From the cell containing the given text, extract its center point as [X, Y] coordinate. 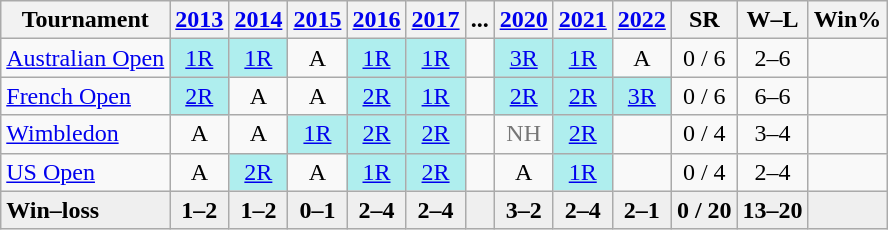
2–1 [642, 210]
Win% [848, 20]
... [480, 20]
2017 [436, 20]
Win–loss [86, 210]
2016 [376, 20]
W–L [772, 20]
2022 [642, 20]
3–2 [524, 210]
NH [524, 134]
SR [704, 20]
Tournament [86, 20]
0–1 [318, 210]
13–20 [772, 210]
0 / 20 [704, 210]
2013 [200, 20]
2021 [582, 20]
6–6 [772, 96]
French Open [86, 96]
2–6 [772, 58]
Wimbledon [86, 134]
2015 [318, 20]
2014 [258, 20]
Australian Open [86, 58]
US Open [86, 172]
3–4 [772, 134]
2020 [524, 20]
